Pinpoint the cell where the given text exists, returning its [X, Y] midpoint coordinate. 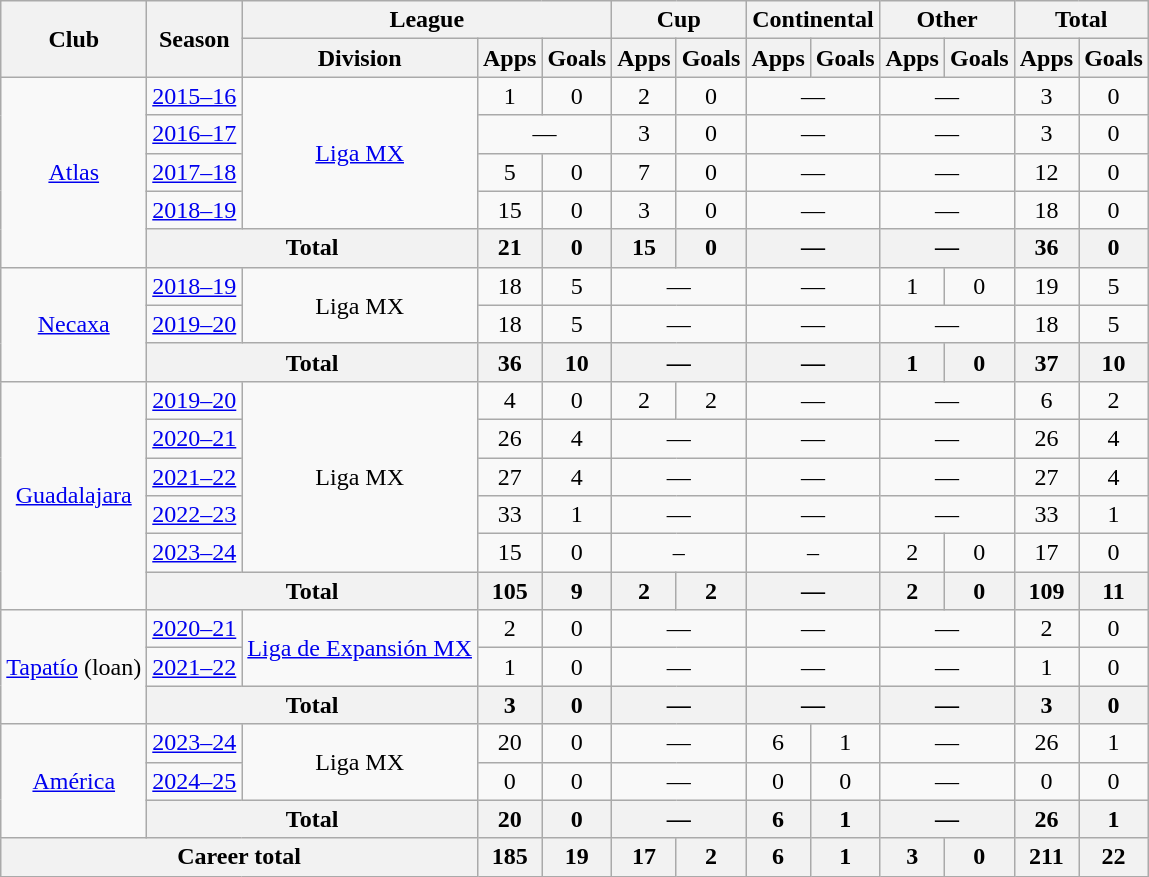
Guadalajara [74, 495]
105 [509, 591]
211 [1046, 857]
22 [1114, 857]
Cup [679, 20]
37 [1046, 362]
Continental [813, 20]
2017–18 [194, 172]
League [427, 20]
Division [360, 58]
21 [509, 248]
Atlas [74, 172]
12 [1046, 172]
2022–23 [194, 515]
2015–16 [194, 96]
Tapatío (loan) [74, 667]
9 [577, 591]
Career total [240, 857]
185 [509, 857]
América [74, 781]
2024–25 [194, 781]
11 [1114, 591]
Season [194, 39]
Other [947, 20]
2016–17 [194, 134]
7 [644, 172]
Liga de Expansión MX [360, 648]
109 [1046, 591]
Club [74, 39]
Necaxa [74, 324]
